Identify which cell holds the provided text, then report its (X, Y) central coordinate. 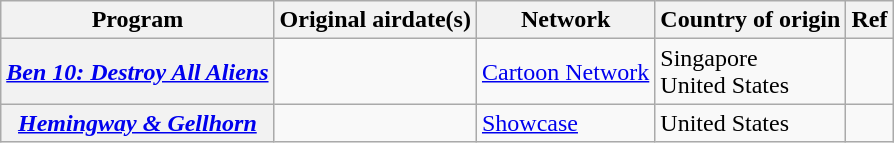
United States (750, 123)
Program (138, 20)
Network (565, 20)
Showcase (565, 123)
Hemingway & Gellhorn (138, 123)
Ben 10: Destroy All Aliens (138, 72)
SingaporeUnited States (750, 72)
Ref (870, 20)
Country of origin (750, 20)
Original airdate(s) (375, 20)
Cartoon Network (565, 72)
